Extract the [X, Y] coordinate from the center of the cell holding the provided text.  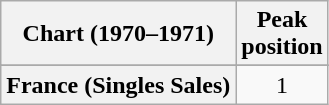
1 [282, 85]
Chart (1970–1971) [118, 34]
France (Singles Sales) [118, 85]
Peakposition [282, 34]
